Detect which cell encompasses the target text, then output its [X, Y] center coordinate. 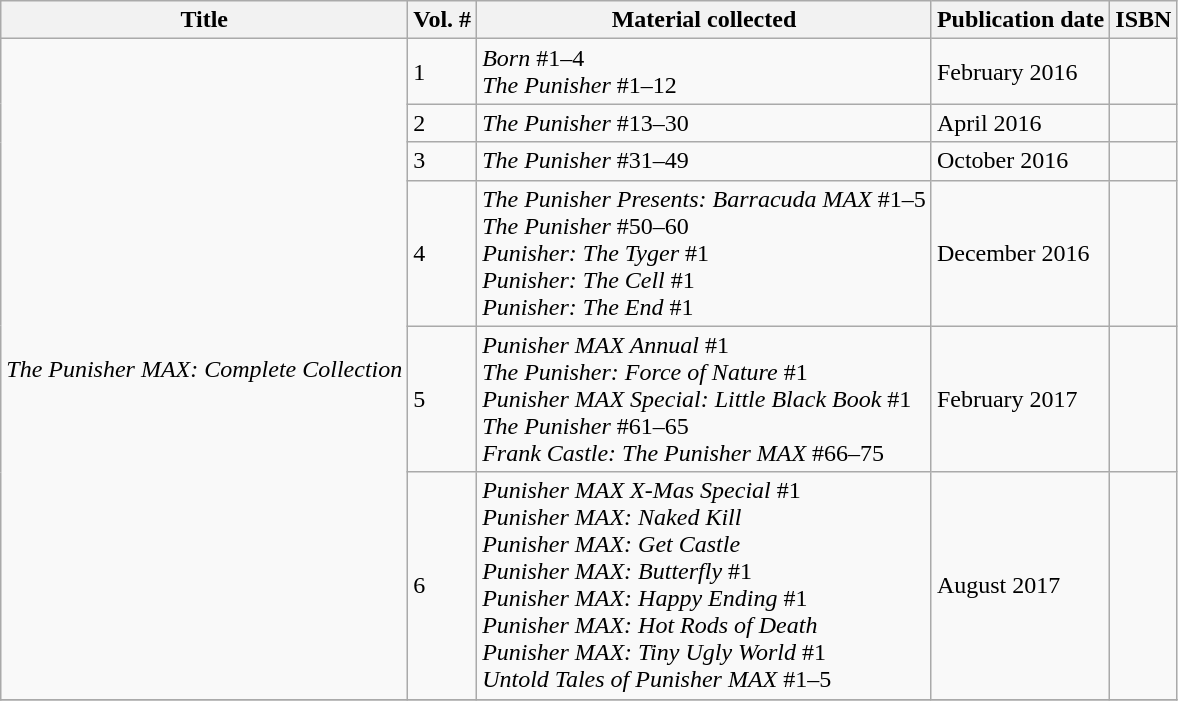
4 [442, 253]
The Punisher #31–49 [704, 161]
October 2016 [1020, 161]
February 2017 [1020, 399]
Born #1–4The Punisher #1–12 [704, 72]
ISBN [1144, 20]
6 [442, 586]
Title [204, 20]
The Punisher Presents: Barracuda MAX #1–5The Punisher #50–60Punisher: The Tyger #1Punisher: The Cell #1Punisher: The End #1 [704, 253]
The Punisher #13–30 [704, 123]
1 [442, 72]
Publication date [1020, 20]
Material collected [704, 20]
August 2017 [1020, 586]
April 2016 [1020, 123]
December 2016 [1020, 253]
3 [442, 161]
The Punisher MAX: Complete Collection [204, 369]
5 [442, 399]
Vol. # [442, 20]
2 [442, 123]
February 2016 [1020, 72]
